From the cell containing the given text, extract its center point as [X, Y] coordinate. 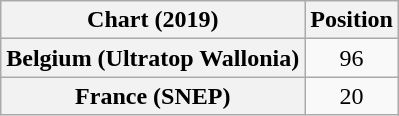
Belgium (Ultratop Wallonia) [153, 58]
Position [352, 20]
20 [352, 96]
Chart (2019) [153, 20]
96 [352, 58]
France (SNEP) [153, 96]
